Determine the (x, y) coordinate at the center of the cell enclosing the given text.  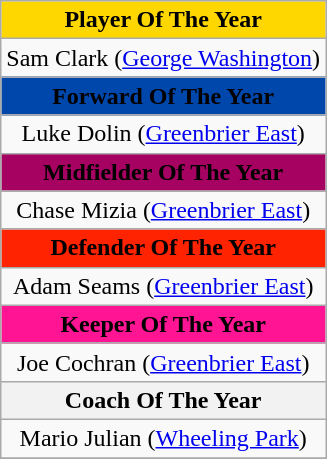
Coach Of The Year (164, 400)
Luke Dolin (Greenbrier East) (164, 134)
Joe Cochran (Greenbrier East) (164, 362)
Mario Julian (Wheeling Park) (164, 438)
Defender Of The Year (164, 248)
Adam Seams (Greenbrier East) (164, 286)
Chase Mizia (Greenbrier East) (164, 210)
Forward Of The Year (164, 96)
Sam Clark (George Washington) (164, 58)
Player Of The Year (164, 20)
Midfielder Of The Year (164, 172)
Keeper Of The Year (164, 324)
